Detect which cell encompasses the target text, then output its [x, y] center coordinate. 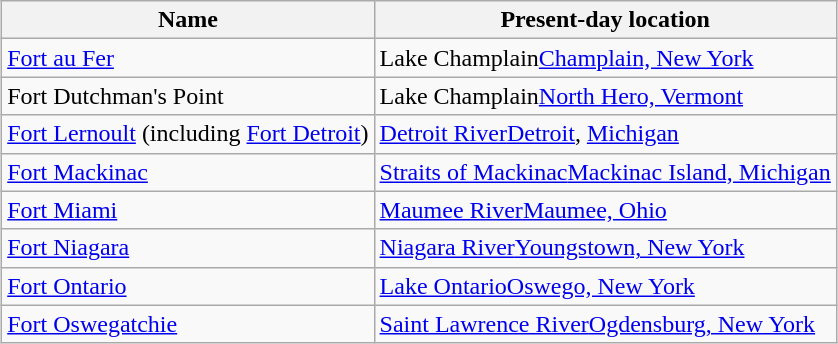
Saint Lawrence RiverOgdensburg, New York [605, 324]
Fort Dutchman's Point [188, 96]
Fort au Fer [188, 58]
Straits of MackinacMackinac Island, Michigan [605, 172]
Maumee RiverMaumee, Ohio [605, 210]
Detroit RiverDetroit, Michigan [605, 134]
Lake ChamplainNorth Hero, Vermont [605, 96]
Lake ChamplainChamplain, New York [605, 58]
Fort Mackinac [188, 172]
Name [188, 20]
Fort Oswegatchie [188, 324]
Present-day location [605, 20]
Fort Ontario [188, 286]
Niagara RiverYoungstown, New York [605, 248]
Fort Niagara [188, 248]
Fort Lernoult (including Fort Detroit) [188, 134]
Fort Miami [188, 210]
Lake OntarioOswego, New York [605, 286]
